Provide the (x, y) coordinate of the cell's center where the given text is located.  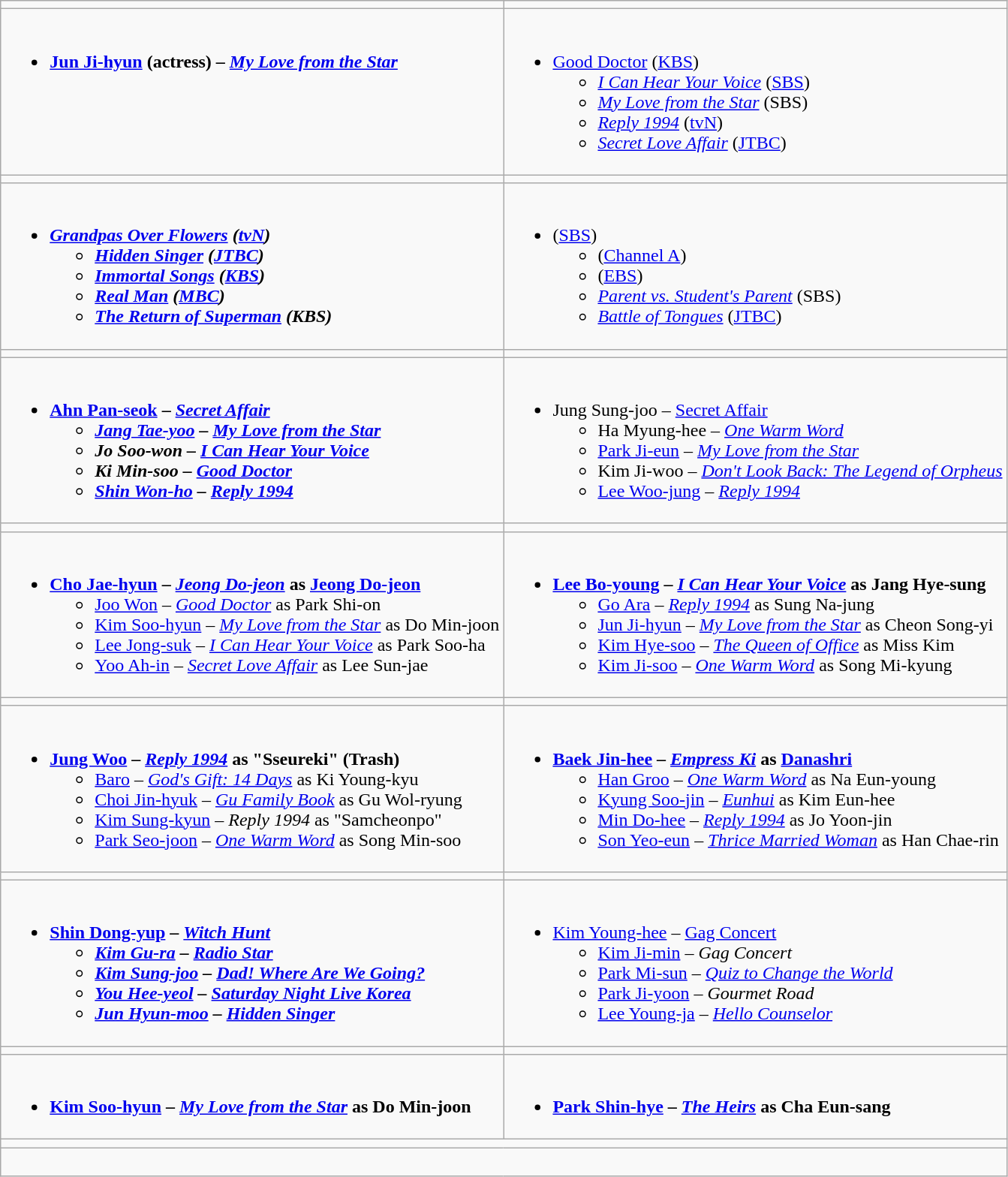
(SBS) (Channel A) (EBS)Parent vs. Student's Parent (SBS)Battle of Tongues (JTBC) (755, 266)
Jun Ji-hyun (actress) – My Love from the Star (252, 92)
Grandpas Over Flowers (tvN)Hidden Singer (JTBC)Immortal Songs (KBS)Real Man (MBC)The Return of Superman (KBS) (252, 266)
Kim Young-hee – Gag ConcertKim Ji-min – Gag ConcertPark Mi-sun – Quiz to Change the WorldPark Ji-yoon – Gourmet RoadLee Young-ja – Hello Counselor (755, 962)
Kim Soo-hyun – My Love from the Star as Do Min-joon (252, 1097)
Good Doctor (KBS)I Can Hear Your Voice (SBS)My Love from the Star (SBS)Reply 1994 (tvN)Secret Love Affair (JTBC) (755, 92)
Ahn Pan-seok – Secret AffairJang Tae-yoo – My Love from the StarJo Soo-won – I Can Hear Your VoiceKi Min-soo – Good DoctorShin Won-ho – Reply 1994 (252, 440)
Park Shin-hye – The Heirs as Cha Eun-sang (755, 1097)
